Locate the cell with the specified text and output its (x, y) center coordinate. 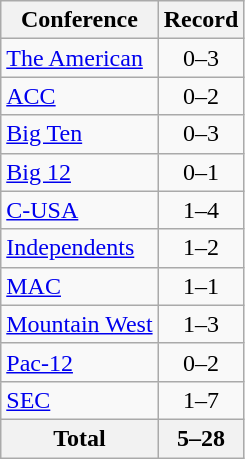
5–28 (201, 438)
1–1 (201, 286)
1–7 (201, 400)
Pac-12 (80, 362)
1–3 (201, 324)
Total (80, 438)
The American (80, 58)
SEC (80, 400)
Record (201, 20)
MAC (80, 286)
Big Ten (80, 134)
1–4 (201, 210)
Big 12 (80, 172)
1–2 (201, 248)
0–1 (201, 172)
Conference (80, 20)
C-USA (80, 210)
Independents (80, 248)
Mountain West (80, 324)
ACC (80, 96)
